Return the [x, y] coordinate for the center point of the cell that contains the specified text.  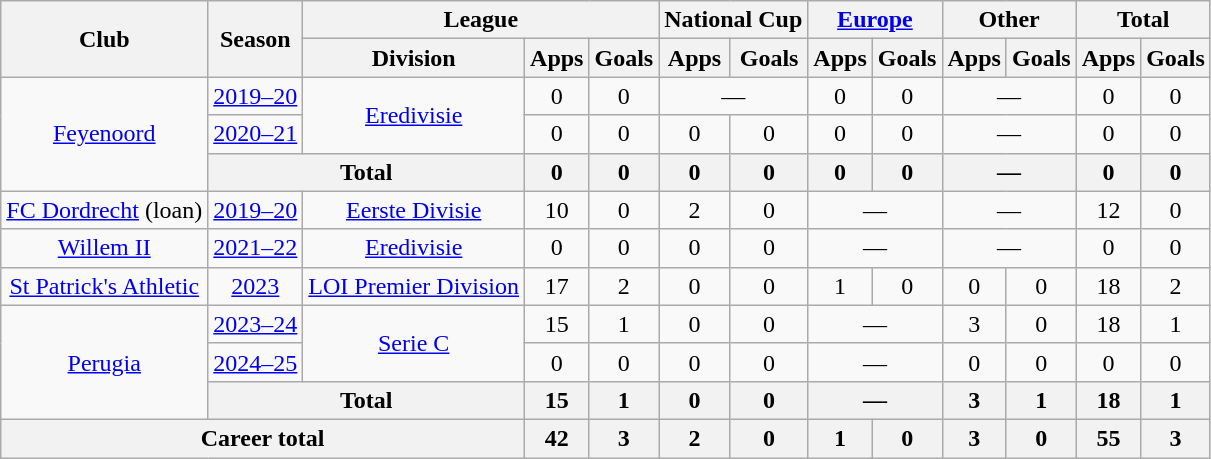
55 [1108, 438]
Serie C [414, 343]
LOI Premier Division [414, 286]
2021–22 [256, 248]
42 [557, 438]
17 [557, 286]
FC Dordrecht (loan) [104, 210]
2023 [256, 286]
Division [414, 58]
2020–21 [256, 134]
10 [557, 210]
Career total [263, 438]
Club [104, 39]
Season [256, 39]
Other [1009, 20]
St Patrick's Athletic [104, 286]
Willem II [104, 248]
12 [1108, 210]
National Cup [734, 20]
Perugia [104, 362]
2023–24 [256, 324]
League [481, 20]
2024–25 [256, 362]
Eerste Divisie [414, 210]
Europe [875, 20]
Feyenoord [104, 134]
